Extract the [x, y] coordinate from the center of the cell holding the provided text.  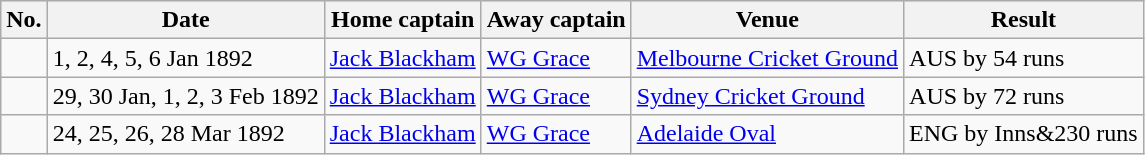
Date [186, 20]
1, 2, 4, 5, 6 Jan 1892 [186, 58]
AUS by 54 runs [1024, 58]
Result [1024, 20]
No. [24, 20]
ENG by Inns&230 runs [1024, 134]
24, 25, 26, 28 Mar 1892 [186, 134]
29, 30 Jan, 1, 2, 3 Feb 1892 [186, 96]
Melbourne Cricket Ground [767, 58]
AUS by 72 runs [1024, 96]
Venue [767, 20]
Away captain [556, 20]
Adelaide Oval [767, 134]
Home captain [402, 20]
Sydney Cricket Ground [767, 96]
